Find where the given text appears and provide that cell's center as [x, y] coordinate. 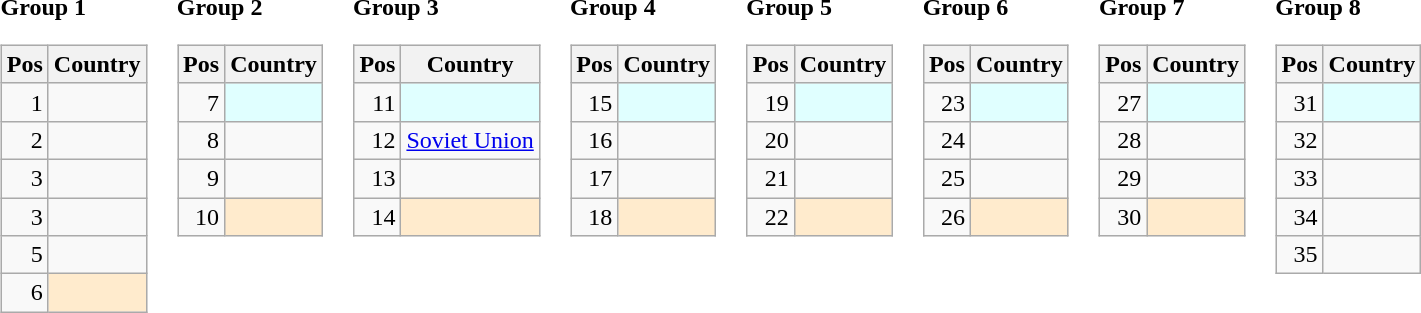
1 [24, 102]
14 [378, 217]
20 [770, 140]
22 [770, 217]
29 [1124, 178]
12 [378, 140]
15 [594, 102]
35 [1300, 255]
5 [24, 255]
2 [24, 140]
33 [1300, 178]
16 [594, 140]
10 [202, 217]
30 [1124, 217]
23 [946, 102]
13 [378, 178]
17 [594, 178]
31 [1300, 102]
21 [770, 178]
19 [770, 102]
28 [1124, 140]
34 [1300, 217]
24 [946, 140]
6 [24, 293]
18 [594, 217]
27 [1124, 102]
9 [202, 178]
25 [946, 178]
11 [378, 102]
8 [202, 140]
26 [946, 217]
7 [202, 102]
32 [1300, 140]
Soviet Union [470, 140]
